Find where the given text appears and provide that cell's center as [X, Y] coordinate. 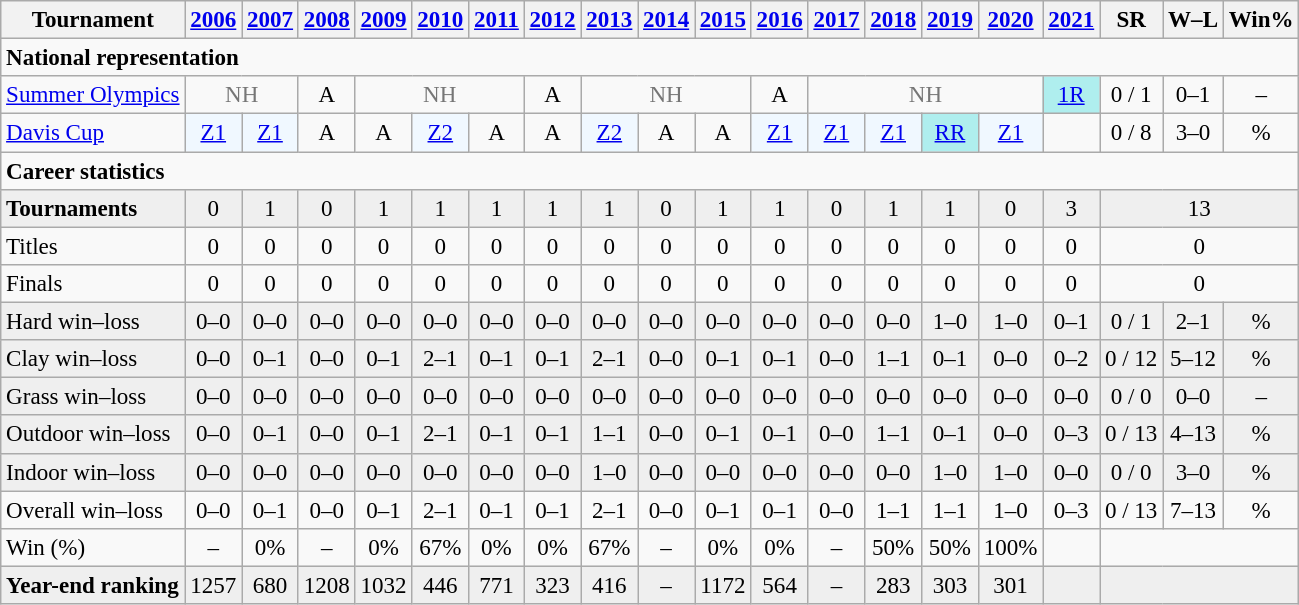
Outdoor win–loss [93, 435]
13 [1200, 209]
2019 [950, 20]
Career statistics [650, 171]
Titles [93, 246]
2008 [326, 20]
7–13 [1194, 510]
W–L [1194, 20]
2018 [894, 20]
2021 [1072, 20]
1257 [214, 585]
301 [1010, 585]
Year-end ranking [93, 585]
2011 [497, 20]
100% [1010, 548]
2012 [552, 20]
3 [1072, 209]
0 / 12 [1132, 359]
Hard win–loss [93, 322]
1208 [326, 585]
1032 [384, 585]
564 [780, 585]
2006 [214, 20]
Win (%) [93, 548]
446 [440, 585]
1172 [722, 585]
303 [950, 585]
Clay win–loss [93, 359]
2007 [270, 20]
2009 [384, 20]
283 [894, 585]
Indoor win–loss [93, 472]
2016 [780, 20]
680 [270, 585]
1R [1072, 95]
2017 [836, 20]
National representation [650, 58]
0 / 8 [1132, 133]
2014 [666, 20]
Finals [93, 284]
Tournaments [93, 209]
771 [497, 585]
Overall win–loss [93, 510]
5–12 [1194, 359]
Win% [1261, 20]
2010 [440, 20]
Tournament [93, 20]
2015 [722, 20]
2013 [610, 20]
SR [1132, 20]
Summer Olympics [93, 95]
323 [552, 585]
0–2 [1072, 359]
Grass win–loss [93, 397]
416 [610, 585]
2020 [1010, 20]
Davis Cup [93, 133]
RR [950, 133]
4–13 [1194, 435]
